From the cell containing the given text, extract its center point as (x, y) coordinate. 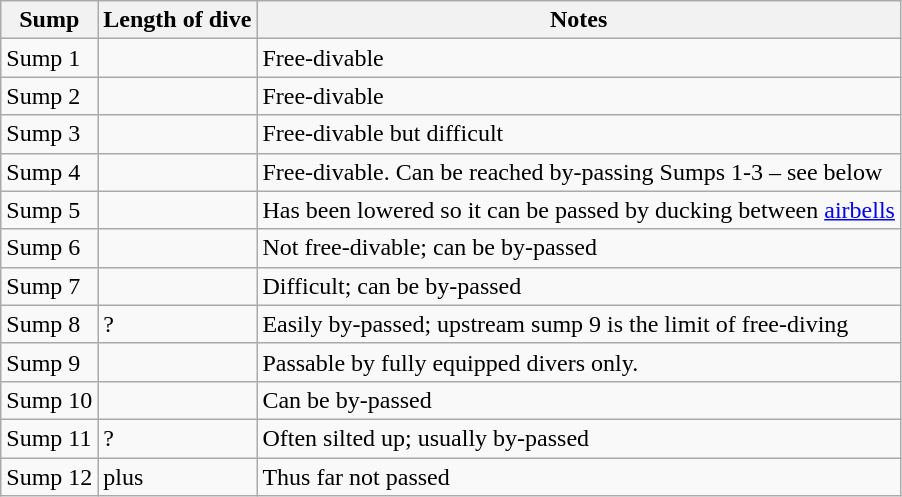
Sump 4 (50, 172)
Sump 7 (50, 286)
Sump 5 (50, 210)
Not free-divable; can be by-passed (579, 248)
Often silted up; usually by-passed (579, 438)
Sump 3 (50, 134)
Sump 11 (50, 438)
Free-divable but difficult (579, 134)
Length of dive (178, 20)
Sump 6 (50, 248)
Sump 2 (50, 96)
Sump 1 (50, 58)
Sump 9 (50, 362)
Sump 8 (50, 324)
Sump 12 (50, 477)
Sump 10 (50, 400)
Notes (579, 20)
Difficult; can be by-passed (579, 286)
Thus far not passed (579, 477)
Easily by-passed; upstream sump 9 is the limit of free-diving (579, 324)
Can be by-passed (579, 400)
Passable by fully equipped divers only. (579, 362)
plus (178, 477)
Has been lowered so it can be passed by ducking between airbells (579, 210)
Free-divable. Can be reached by-passing Sumps 1-3 – see below (579, 172)
Sump (50, 20)
